Find where the given text appears and provide that cell's center as (X, Y) coordinate. 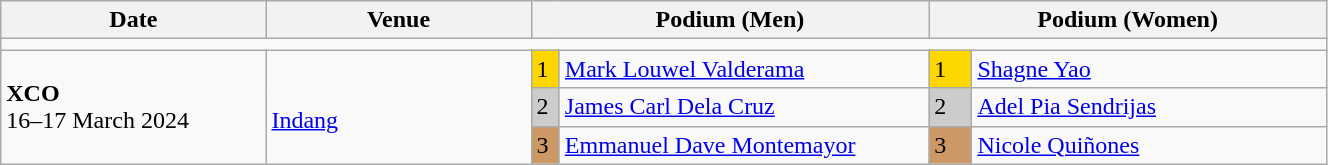
Shagne Yao (1150, 69)
Venue (398, 20)
XCO 16–17 March 2024 (134, 107)
Podium (Women) (1128, 20)
Indang (398, 107)
Mark Louwel Valderama (744, 69)
James Carl Dela Cruz (744, 107)
Podium (Men) (730, 20)
Adel Pia Sendrijas (1150, 107)
Date (134, 20)
Emmanuel Dave Montemayor (744, 145)
Nicole Quiñones (1150, 145)
